Pinpoint the cell where the given text exists, returning its (X, Y) midpoint coordinate. 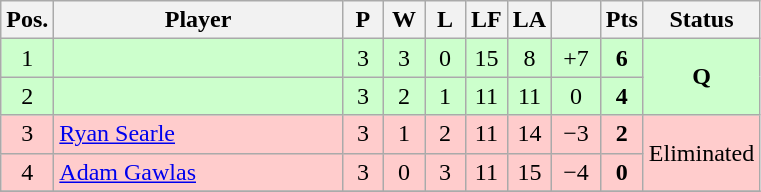
Q (701, 77)
Pos. (28, 20)
8 (529, 58)
P (362, 20)
+7 (576, 58)
6 (622, 58)
Ryan Searle (198, 134)
−3 (576, 134)
Adam Gawlas (198, 172)
LF (487, 20)
L (444, 20)
Pts (622, 20)
−4 (576, 172)
Eliminated (701, 153)
Player (198, 20)
W (404, 20)
LA (529, 20)
14 (529, 134)
Status (701, 20)
